Capture the cell that displays the provided text and extract its (x, y) central coordinate. 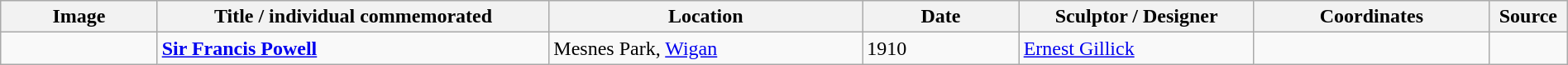
Image (79, 17)
Source (1528, 17)
1910 (941, 48)
Title / individual commemorated (353, 17)
Date (941, 17)
Coordinates (1371, 17)
Mesnes Park, Wigan (706, 48)
Ernest Gillick (1136, 48)
Sir Francis Powell (353, 48)
Location (706, 17)
Sculptor / Designer (1136, 17)
